Return [x, y] of the center of cell containing provided text 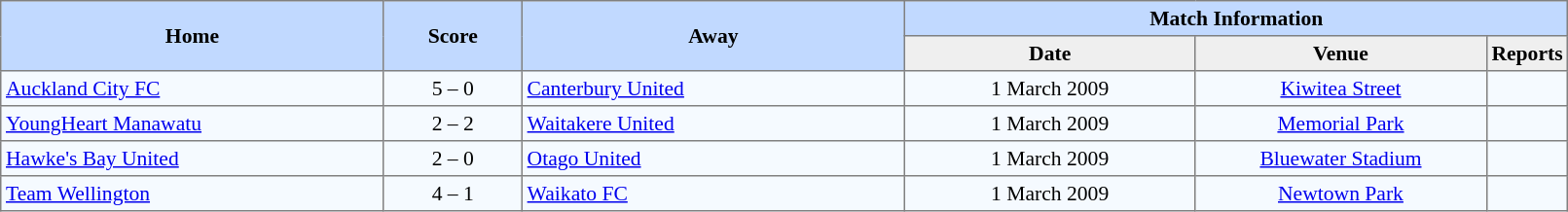
Reports [1527, 53]
Auckland City FC [193, 88]
Waikato FC [712, 194]
2 – 0 [453, 159]
Memorial Park [1341, 124]
Away [712, 36]
Team Wellington [193, 194]
Score [453, 36]
YoungHeart Manawatu [193, 124]
5 – 0 [453, 88]
Venue [1341, 53]
Bluewater Stadium [1341, 159]
Canterbury United [712, 88]
Date [1050, 53]
Hawke's Bay United [193, 159]
2 – 2 [453, 124]
Waitakere United [712, 124]
Match Information [1236, 18]
Otago United [712, 159]
4 – 1 [453, 194]
Kiwitea Street [1341, 88]
Home [193, 36]
Newtown Park [1341, 194]
